Return (x, y) of the center of cell containing provided text 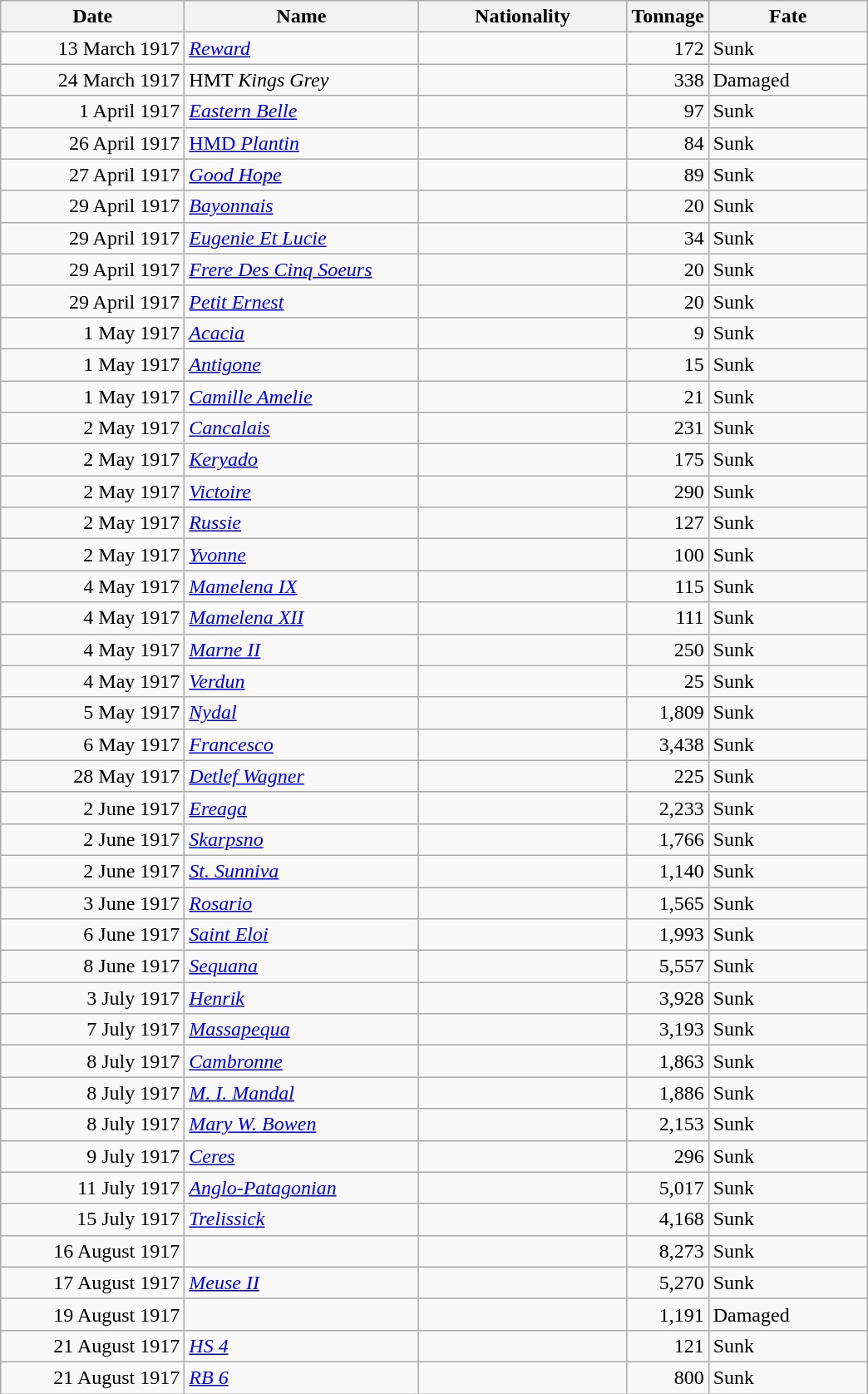
800 (668, 1377)
Anglo-Patagonian (301, 1188)
HS 4 (301, 1346)
Nydal (301, 713)
3,438 (668, 744)
Fate (788, 17)
Mamelena IX (301, 586)
Cancalais (301, 428)
250 (668, 650)
8,273 (668, 1251)
Mamelena XII (301, 618)
290 (668, 492)
Good Hope (301, 175)
Eugenie Et Lucie (301, 238)
3 July 1917 (93, 998)
Frere Des Cinq Soeurs (301, 269)
1,993 (668, 935)
Name (301, 17)
Ereaga (301, 808)
M. I. Mandal (301, 1093)
11 July 1917 (93, 1188)
296 (668, 1156)
Meuse II (301, 1283)
Camille Amelie (301, 397)
1,886 (668, 1093)
Nationality (522, 17)
Mary W. Bowen (301, 1125)
1,140 (668, 871)
5,017 (668, 1188)
25 (668, 681)
Keryado (301, 460)
1,565 (668, 902)
Skarpsno (301, 839)
9 July 1917 (93, 1156)
4,168 (668, 1219)
Henrik (301, 998)
Victoire (301, 492)
5,557 (668, 966)
9 (668, 333)
16 August 1917 (93, 1251)
Saint Eloi (301, 935)
7 July 1917 (93, 1030)
127 (668, 523)
Russie (301, 523)
5,270 (668, 1283)
Detlef Wagner (301, 776)
1 April 1917 (93, 111)
Sequana (301, 966)
Acacia (301, 333)
Tonnage (668, 17)
27 April 1917 (93, 175)
84 (668, 143)
Cambronne (301, 1061)
St. Sunniva (301, 871)
100 (668, 555)
121 (668, 1346)
3,193 (668, 1030)
21 (668, 397)
6 May 1917 (93, 744)
15 July 1917 (93, 1219)
34 (668, 238)
26 April 1917 (93, 143)
24 March 1917 (93, 80)
Reward (301, 48)
Verdun (301, 681)
HMT Kings Grey (301, 80)
1,809 (668, 713)
115 (668, 586)
Yvonne (301, 555)
13 March 1917 (93, 48)
HMD Plantin (301, 143)
231 (668, 428)
Trelissick (301, 1219)
2,233 (668, 808)
RB 6 (301, 1377)
Eastern Belle (301, 111)
28 May 1917 (93, 776)
3 June 1917 (93, 902)
1,863 (668, 1061)
111 (668, 618)
225 (668, 776)
Date (93, 17)
Bayonnais (301, 206)
338 (668, 80)
17 August 1917 (93, 1283)
1,191 (668, 1314)
175 (668, 460)
172 (668, 48)
89 (668, 175)
1,766 (668, 839)
2,153 (668, 1125)
Petit Ernest (301, 301)
Francesco (301, 744)
97 (668, 111)
Rosario (301, 902)
19 August 1917 (93, 1314)
15 (668, 364)
Ceres (301, 1156)
3,928 (668, 998)
5 May 1917 (93, 713)
Antigone (301, 364)
Marne II (301, 650)
6 June 1917 (93, 935)
8 June 1917 (93, 966)
Massapequa (301, 1030)
